Detect which cell encompasses the target text, then output its [x, y] center coordinate. 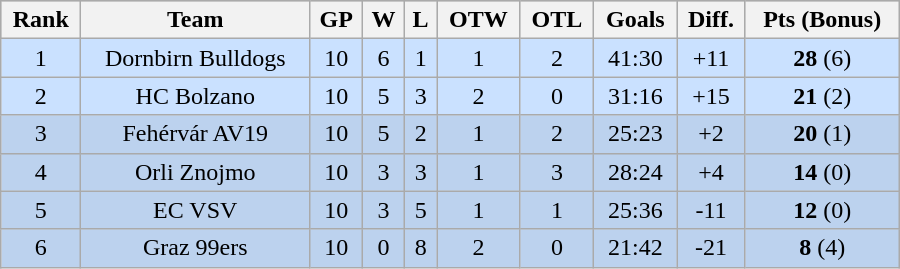
4 [41, 172]
OTL [557, 20]
L [420, 20]
+2 [711, 134]
Pts (Bonus) [822, 20]
EC VSV [196, 210]
OTW [478, 20]
8 [420, 248]
14 (0) [822, 172]
Dornbirn Bulldogs [196, 58]
-11 [711, 210]
GP [336, 20]
25:23 [636, 134]
31:16 [636, 96]
28 (6) [822, 58]
21 (2) [822, 96]
12 (0) [822, 210]
41:30 [636, 58]
20 (1) [822, 134]
+4 [711, 172]
8 (4) [822, 248]
Team [196, 20]
W [384, 20]
Fehérvár AV19 [196, 134]
Rank [41, 20]
28:24 [636, 172]
+15 [711, 96]
Diff. [711, 20]
21:42 [636, 248]
HC Bolzano [196, 96]
Goals [636, 20]
+11 [711, 58]
25:36 [636, 210]
-21 [711, 248]
Orli Znojmo [196, 172]
Graz 99ers [196, 248]
